Identify which cell holds the provided text, then report its [x, y] central coordinate. 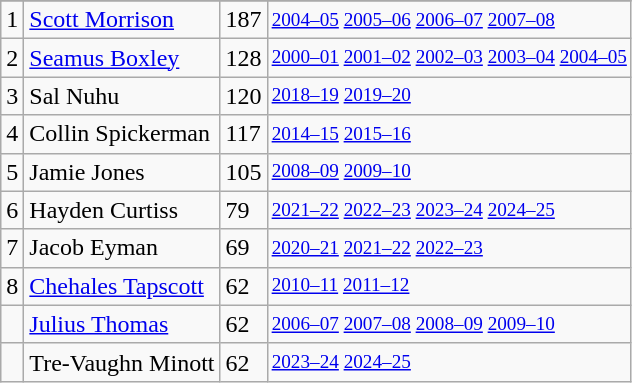
69 [244, 248]
Sal Nuhu [122, 96]
6 [12, 210]
Chehales Tapscott [122, 286]
117 [244, 134]
2004–05 2005–06 2006–07 2007–08 [449, 20]
2000–01 2001–02 2002–03 2003–04 2004–05 [449, 58]
Collin Spickerman [122, 134]
2021–22 2022–23 2023–24 2024–25 [449, 210]
3 [12, 96]
2006–07 2007–08 2008–09 2009–10 [449, 324]
2 [12, 58]
187 [244, 20]
Hayden Curtiss [122, 210]
Jamie Jones [122, 172]
5 [12, 172]
2023–24 2024–25 [449, 362]
2014–15 2015–16 [449, 134]
120 [244, 96]
2010–11 2011–12 [449, 286]
Tre-Vaughn Minott [122, 362]
Seamus Boxley [122, 58]
2018–19 2019–20 [449, 96]
8 [12, 286]
2008–09 2009–10 [449, 172]
1 [12, 20]
Jacob Eyman [122, 248]
128 [244, 58]
4 [12, 134]
105 [244, 172]
2020–21 2021–22 2022–23 [449, 248]
7 [12, 248]
Scott Morrison [122, 20]
79 [244, 210]
Julius Thomas [122, 324]
